Provide the [x, y] coordinate of the cell's center where the given text is located.  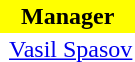
Manager [68, 16]
